Determine the [X, Y] coordinate at the center of the cell enclosing the given text.  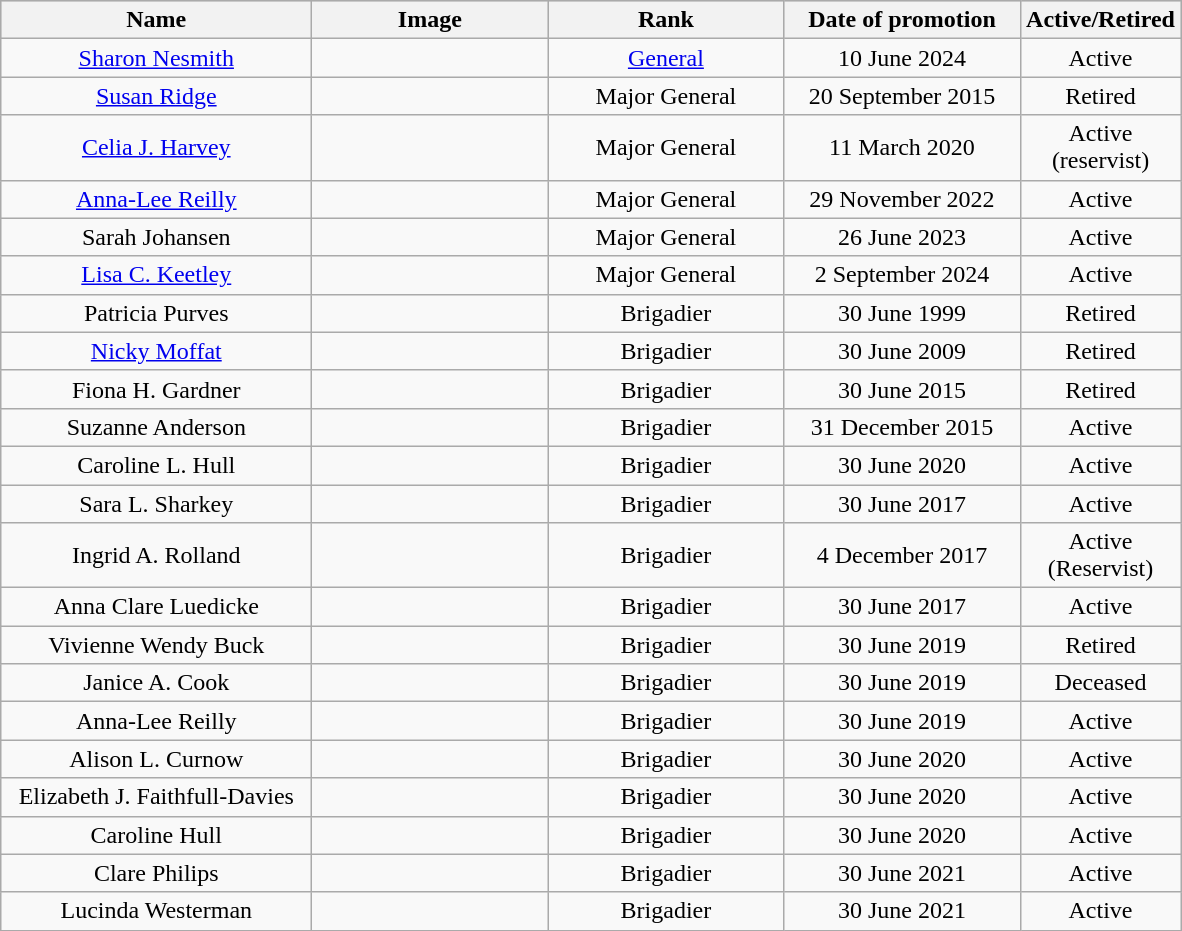
Patricia Purves [156, 313]
Elizabeth J. Faithfull-Davies [156, 797]
29 November 2022 [902, 199]
30 June 1999 [902, 313]
Alison L. Curnow [156, 759]
Suzanne Anderson [156, 427]
Active (Reservist) [1100, 556]
Rank [666, 20]
Janice A. Cook [156, 683]
Sara L. Sharkey [156, 503]
Clare Philips [156, 873]
20 September 2015 [902, 96]
Anna Clare Luedicke [156, 607]
Name [156, 20]
31 December 2015 [902, 427]
Image [430, 20]
Lisa C. Keetley [156, 275]
26 June 2023 [902, 237]
Sarah Johansen [156, 237]
Caroline Hull [156, 835]
Vivienne Wendy Buck [156, 645]
Active (reservist) [1100, 148]
10 June 2024 [902, 58]
Caroline L. Hull [156, 465]
2 September 2024 [902, 275]
Lucinda Westerman [156, 911]
Ingrid A. Rolland [156, 556]
General [666, 58]
Sharon Nesmith [156, 58]
Susan Ridge [156, 96]
30 June 2009 [902, 351]
Celia J. Harvey [156, 148]
30 June 2015 [902, 389]
Nicky Moffat [156, 351]
Deceased [1100, 683]
Fiona H. Gardner [156, 389]
Active/Retired [1100, 20]
11 March 2020 [902, 148]
4 December 2017 [902, 556]
Date of promotion [902, 20]
